Return the (X, Y) coordinate for the center point of the cell that contains the specified text.  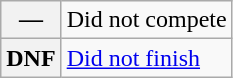
— (31, 20)
Did not compete (146, 20)
DNF (31, 58)
Did not finish (146, 58)
